Find where the given text appears and provide that cell's center as (X, Y) coordinate. 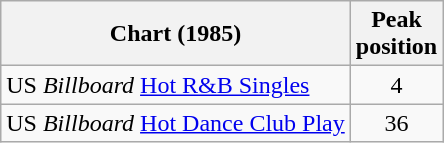
Chart (1985) (176, 34)
US Billboard Hot R&B Singles (176, 85)
Peakposition (396, 34)
US Billboard Hot Dance Club Play (176, 123)
4 (396, 85)
36 (396, 123)
